Scan for the cell matching the given text and deliver its [x, y] coordinate at center. 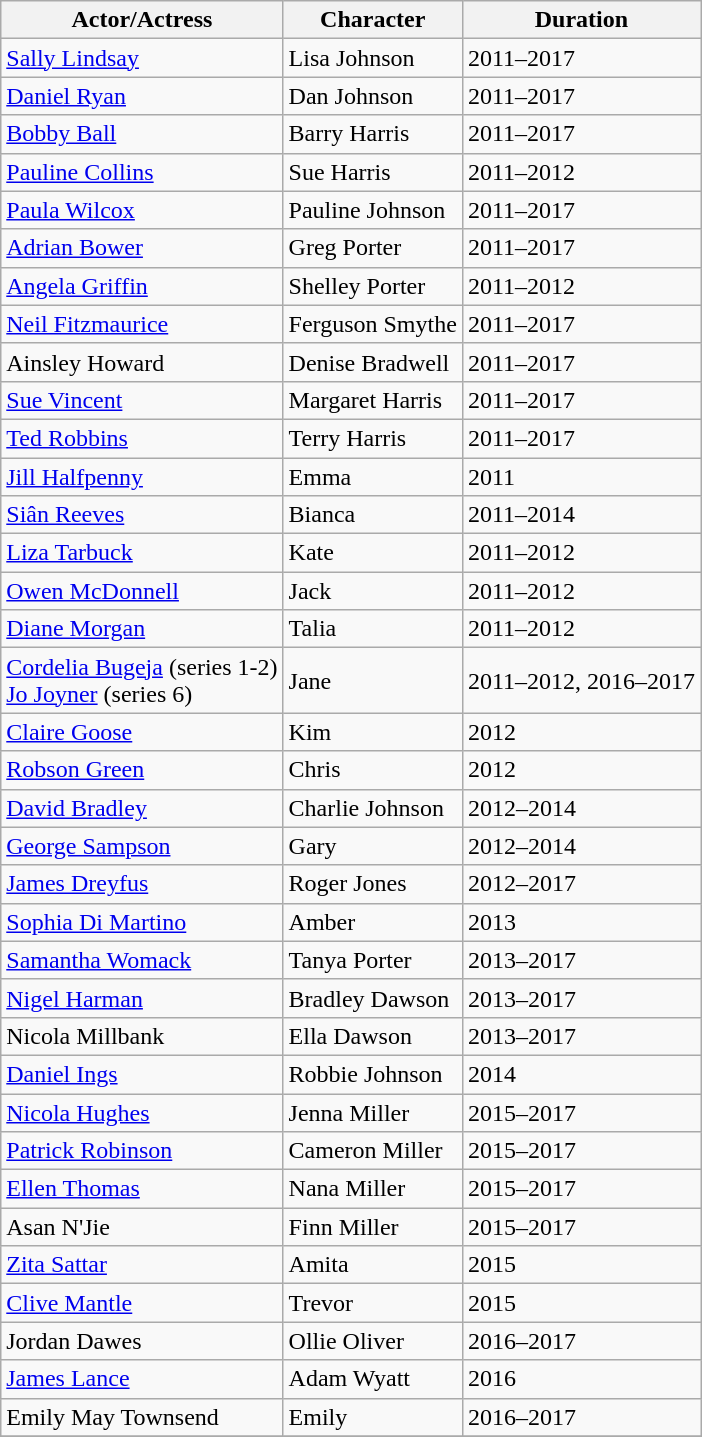
2011–2014 [581, 515]
James Lance [142, 1379]
Shelley Porter [372, 286]
Roger Jones [372, 884]
Bradley Dawson [372, 998]
2014 [581, 1074]
Neil Fitzmaurice [142, 324]
2012–2017 [581, 884]
Duration [581, 20]
Emily [372, 1417]
Claire Goose [142, 732]
Sophia Di Martino [142, 922]
Diane Morgan [142, 629]
Nicola Millbank [142, 1036]
Owen McDonnell [142, 591]
Bianca [372, 515]
Margaret Harris [372, 400]
Chris [372, 770]
Emily May Townsend [142, 1417]
Paula Wilcox [142, 210]
Sally Lindsay [142, 58]
Daniel Ings [142, 1074]
George Sampson [142, 846]
Talia [372, 629]
Jenna Miller [372, 1113]
Clive Mantle [142, 1303]
Robson Green [142, 770]
Barry Harris [372, 134]
Charlie Johnson [372, 808]
Jane [372, 680]
Dan Johnson [372, 96]
Gary [372, 846]
Finn Miller [372, 1227]
James Dreyfus [142, 884]
Zita Sattar [142, 1265]
Ainsley Howard [142, 362]
Jordan Dawes [142, 1341]
Sue Vincent [142, 400]
Pauline Collins [142, 172]
Daniel Ryan [142, 96]
Bobby Ball [142, 134]
Patrick Robinson [142, 1151]
Amita [372, 1265]
Amber [372, 922]
Emma [372, 477]
2016 [581, 1379]
Nigel Harman [142, 998]
Jack [372, 591]
Denise Bradwell [372, 362]
Siân Reeves [142, 515]
Sue Harris [372, 172]
Cameron Miller [372, 1151]
Kate [372, 553]
Character [372, 20]
Greg Porter [372, 248]
Adrian Bower [142, 248]
Jill Halfpenny [142, 477]
2011–2012, 2016–2017 [581, 680]
Nicola Hughes [142, 1113]
2011 [581, 477]
Kim [372, 732]
Tanya Porter [372, 960]
Lisa Johnson [372, 58]
Samantha Womack [142, 960]
Terry Harris [372, 438]
David Bradley [142, 808]
2013 [581, 922]
Nana Miller [372, 1189]
Robbie Johnson [372, 1074]
Ferguson Smythe [372, 324]
Pauline Johnson [372, 210]
Trevor [372, 1303]
Angela Griffin [142, 286]
Actor/Actress [142, 20]
Ella Dawson [372, 1036]
Ollie Oliver [372, 1341]
Asan N'Jie [142, 1227]
Ellen Thomas [142, 1189]
Ted Robbins [142, 438]
Liza Tarbuck [142, 553]
Cordelia Bugeja (series 1-2)Jo Joyner (series 6) [142, 680]
Adam Wyatt [372, 1379]
